Determine the [X, Y] coordinate at the center of the cell enclosing the given text.  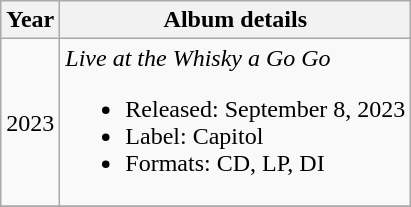
Album details [236, 20]
2023 [30, 122]
Live at the Whisky a Go GoReleased: September 8, 2023Label: CapitolFormats: CD, LP, DI [236, 122]
Year [30, 20]
